Pinpoint the cell where the given text exists, returning its (x, y) midpoint coordinate. 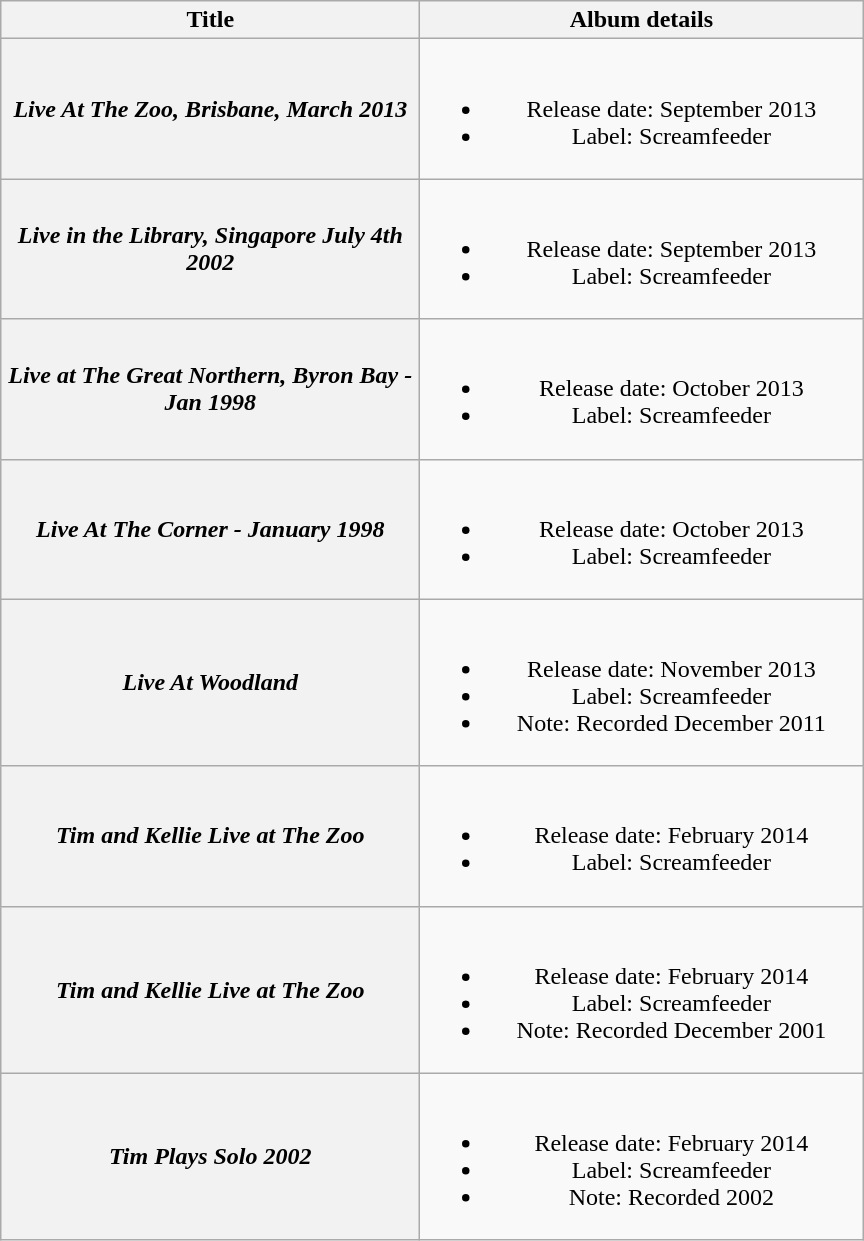
Title (210, 20)
Release date: February 2014Label: Screamfeeder (642, 836)
Album details (642, 20)
Live at The Great Northern, Byron Bay - Jan 1998 (210, 389)
Live At The Corner - January 1998 (210, 529)
Live At Woodland (210, 682)
Release date: February 2014Label: ScreamfeederNote: Recorded December 2001 (642, 990)
Live in the Library, Singapore July 4th 2002 (210, 249)
Release date: February 2014Label: ScreamfeederNote: Recorded 2002 (642, 1156)
Tim Plays Solo 2002 (210, 1156)
Live At The Zoo, Brisbane, March 2013 (210, 109)
Release date: November 2013Label: ScreamfeederNote: Recorded December 2011 (642, 682)
